Detect which cell encompasses the target text, then output its [x, y] center coordinate. 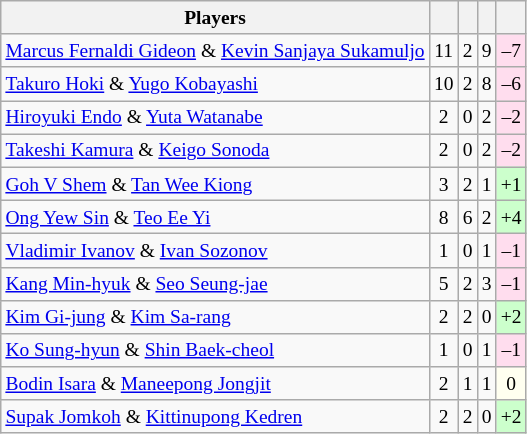
Marcus Fernaldi Gideon & Kevin Sanjaya Sukamuljo [216, 50]
Ong Yew Sin & Teo Ee Yi [216, 216]
Bodin Isara & Maneepong Jongjit [216, 384]
Kim Gi-jung & Kim Sa-rang [216, 316]
Takuro Hoki & Yugo Kobayashi [216, 84]
Kang Min-hyuk & Seo Seung-jae [216, 284]
+1 [511, 184]
5 [444, 284]
–6 [511, 84]
9 [486, 50]
–7 [511, 50]
11 [444, 50]
Players [216, 18]
Goh V Shem & Tan Wee Kiong [216, 184]
Supak Jomkoh & Kittinupong Kedren [216, 416]
Ko Sung-hyun & Shin Baek-cheol [216, 350]
10 [444, 84]
+4 [511, 216]
Vladimir Ivanov & Ivan Sozonov [216, 250]
6 [468, 216]
Hiroyuki Endo & Yuta Watanabe [216, 118]
Takeshi Kamura & Keigo Sonoda [216, 150]
